Provide the [X, Y] coordinate of the cell's center where the given text is located.  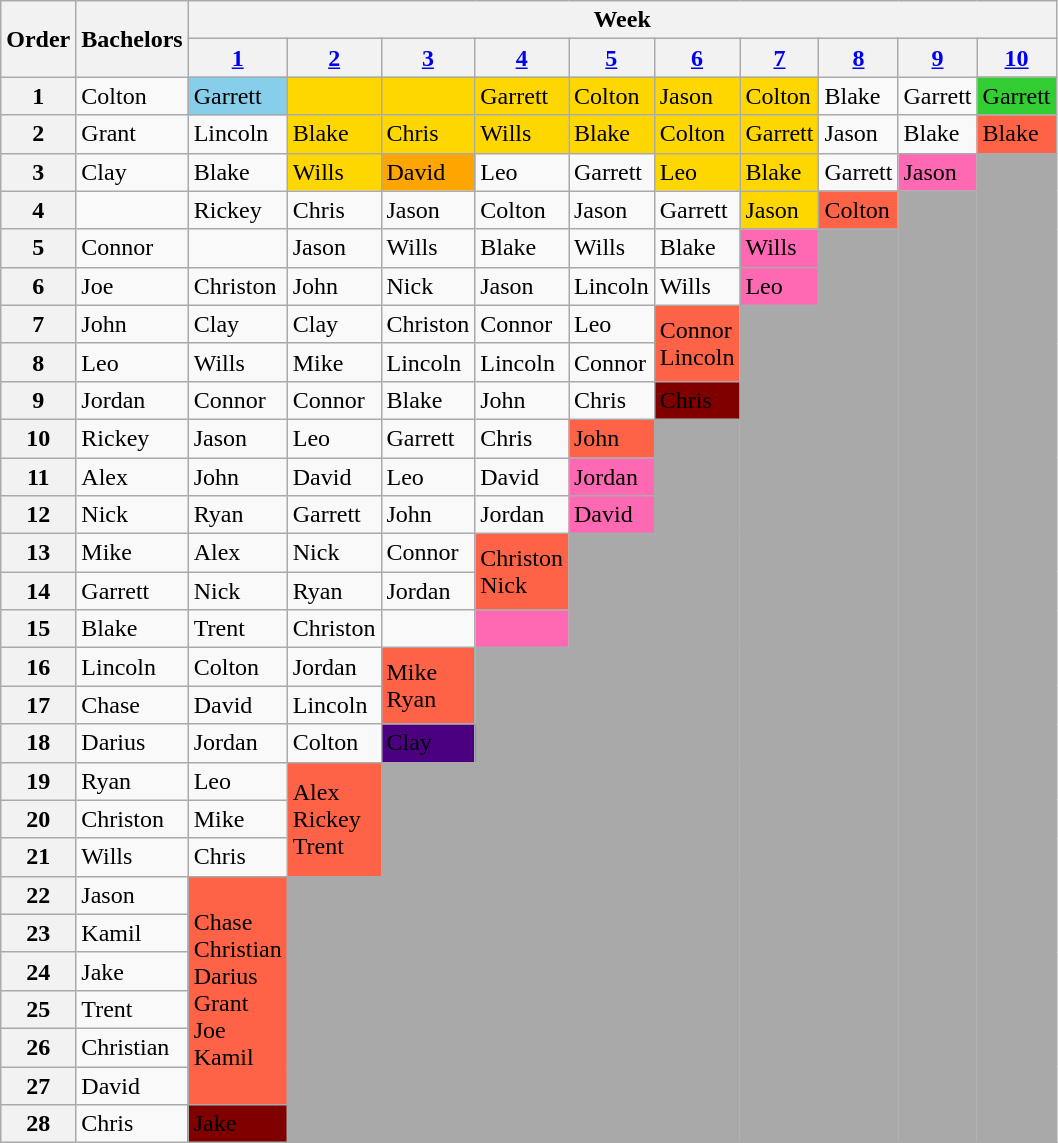
Christian [132, 1047]
Order [38, 39]
Joe [132, 286]
24 [38, 971]
27 [38, 1085]
15 [38, 629]
Darius [132, 743]
Week [622, 20]
ChristonNick [522, 572]
16 [38, 667]
AlexRickeyTrent [334, 819]
28 [38, 1124]
22 [38, 895]
26 [38, 1047]
21 [38, 857]
23 [38, 933]
14 [38, 591]
Grant [132, 134]
ChaseChristianDariusGrantJoeKamil [238, 990]
MikeRyan [428, 686]
ConnorLincoln [697, 343]
19 [38, 781]
12 [38, 515]
18 [38, 743]
25 [38, 1009]
13 [38, 553]
17 [38, 705]
Bachelors [132, 39]
Chase [132, 705]
Kamil [132, 933]
20 [38, 819]
11 [38, 477]
